Determine the (x, y) coordinate at the center of the cell enclosing the given text.  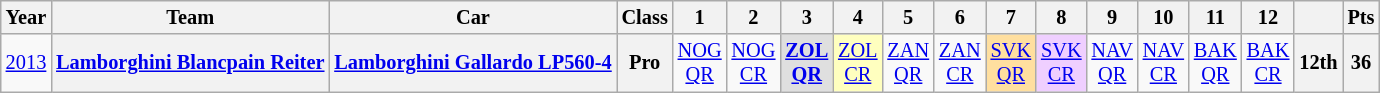
SVKQR (1011, 63)
Pro (645, 63)
NAVCR (1164, 63)
2013 (26, 63)
36 (1362, 63)
BAKCR (1268, 63)
Pts (1362, 17)
12 (1268, 17)
5 (908, 17)
7 (1011, 17)
Year (26, 17)
Car (472, 17)
NOGQR (700, 63)
8 (1061, 17)
12th (1318, 63)
NAVQR (1112, 63)
11 (1216, 17)
Team (190, 17)
Lamborghini Blancpain Reiter (190, 63)
9 (1112, 17)
ZANQR (908, 63)
3 (806, 17)
ZANCR (960, 63)
10 (1164, 17)
4 (858, 17)
2 (754, 17)
SVKCR (1061, 63)
6 (960, 17)
Class (645, 17)
1 (700, 17)
BAKQR (1216, 63)
ZOLCR (858, 63)
ZOLQR (806, 63)
Lamborghini Gallardo LP560-4 (472, 63)
NOGCR (754, 63)
